Output the [X, Y] coordinate of the center of the cell containing the given text.  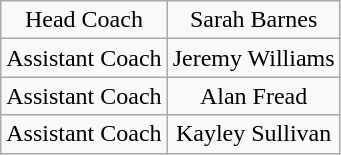
Sarah Barnes [254, 20]
Jeremy Williams [254, 58]
Head Coach [84, 20]
Alan Fread [254, 96]
Kayley Sullivan [254, 134]
